From the cell containing the given text, extract its center point as [X, Y] coordinate. 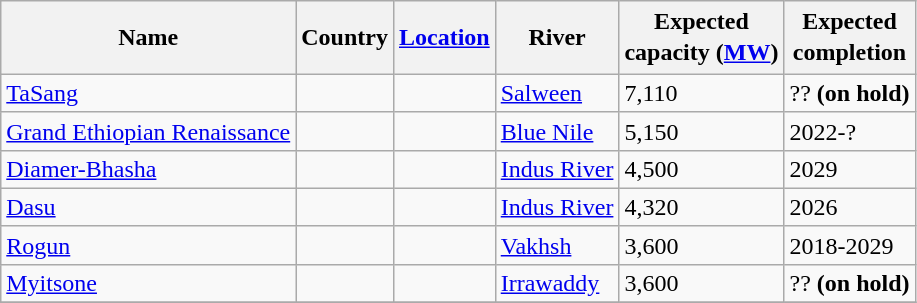
7,110 [702, 93]
2018-2029 [850, 245]
TaSang [148, 93]
Irrawaddy [557, 284]
Diamer-Bhasha [148, 169]
5,150 [702, 131]
Blue Nile [557, 131]
Country [345, 38]
2022-? [850, 131]
Rogun [148, 245]
Myitsone [148, 284]
Expectedcompletion [850, 38]
Vakhsh [557, 245]
Grand Ethiopian Renaissance [148, 131]
Dasu [148, 207]
Location [444, 38]
4,320 [702, 207]
Expectedcapacity (MW) [702, 38]
2029 [850, 169]
Salween [557, 93]
2026 [850, 207]
Name [148, 38]
4,500 [702, 169]
River [557, 38]
